Return the [x, y] coordinate for the center point of the cell that contains the specified text.  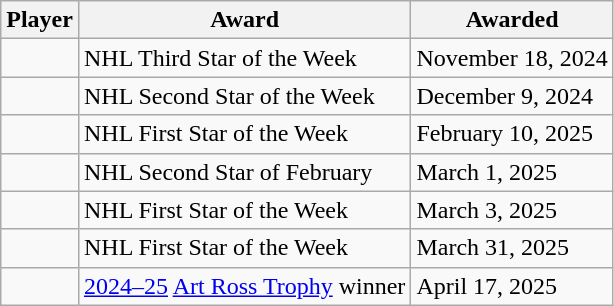
Awarded [512, 20]
March 3, 2025 [512, 210]
NHL Third Star of the Week [244, 58]
NHL Second Star of the Week [244, 96]
November 18, 2024 [512, 58]
Award [244, 20]
Player [40, 20]
December 9, 2024 [512, 96]
NHL Second Star of February [244, 172]
2024–25 Art Ross Trophy winner [244, 286]
March 1, 2025 [512, 172]
March 31, 2025 [512, 248]
April 17, 2025 [512, 286]
February 10, 2025 [512, 134]
